Identify which cell holds the provided text, then report its (X, Y) central coordinate. 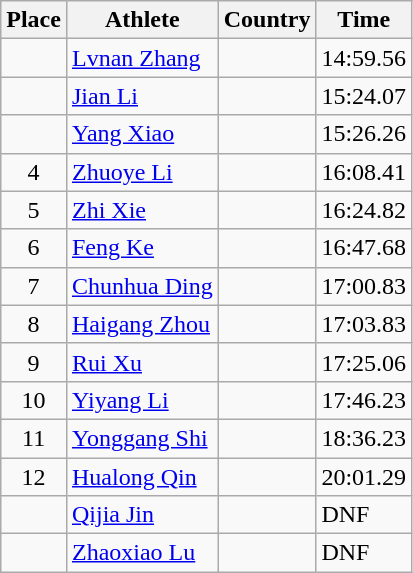
Qijia Jin (142, 515)
7 (34, 286)
Place (34, 20)
Yonggang Shi (142, 438)
5 (34, 210)
Chunhua Ding (142, 286)
14:59.56 (364, 58)
17:03.83 (364, 324)
16:08.41 (364, 172)
Haigang Zhou (142, 324)
Rui Xu (142, 362)
17:46.23 (364, 400)
16:24.82 (364, 210)
Country (267, 20)
Zhaoxiao Lu (142, 553)
16:47.68 (364, 248)
6 (34, 248)
20:01.29 (364, 477)
Athlete (142, 20)
Yiyang Li (142, 400)
Yang Xiao (142, 134)
Zhuoye Li (142, 172)
10 (34, 400)
9 (34, 362)
Lvnan Zhang (142, 58)
Time (364, 20)
Zhi Xie (142, 210)
Feng Ke (142, 248)
Hualong Qin (142, 477)
8 (34, 324)
15:24.07 (364, 96)
4 (34, 172)
17:25.06 (364, 362)
12 (34, 477)
Jian Li (142, 96)
17:00.83 (364, 286)
18:36.23 (364, 438)
11 (34, 438)
15:26.26 (364, 134)
